Scan for the cell matching the given text and deliver its (X, Y) coordinate at center. 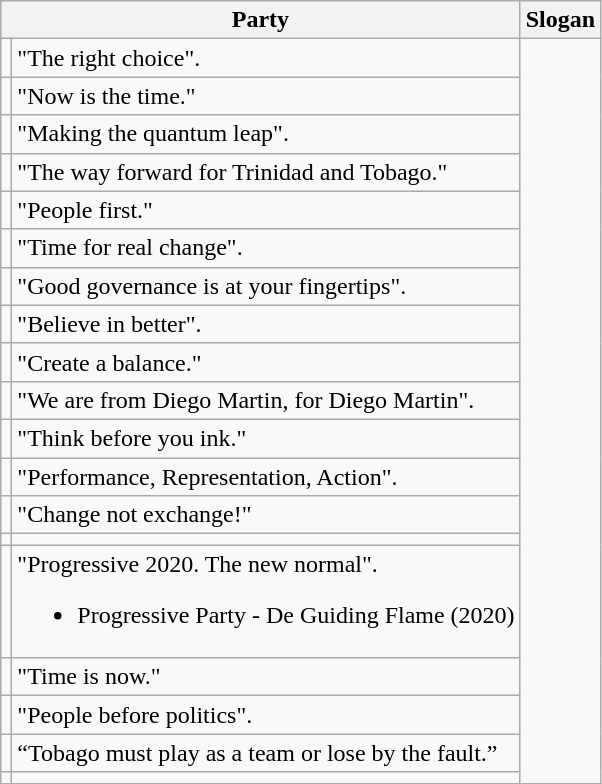
"Now is the time." (266, 96)
"Time for real change". (266, 248)
Party (260, 20)
"Time is now." (266, 677)
"Good governance is at your fingertips". (266, 286)
"Create a balance." (266, 362)
"People before politics". (266, 715)
Slogan (560, 20)
"The way forward for Trinidad and Tobago." (266, 172)
“Tobago must play as a team or lose by the fault.” (266, 753)
"We are from Diego Martin, for Diego Martin". (266, 400)
"Making the quantum leap". (266, 134)
"The right choice". (266, 58)
"Think before you ink." (266, 438)
"Change not exchange!" (266, 515)
"Believe in better". (266, 324)
"People first." (266, 210)
"Performance, Representation, Action". (266, 477)
"Progressive 2020. The new normal".Progressive Party - De Guiding Flame (2020) (266, 602)
